Provide the (x, y) coordinate of the cell's center where the given text is located.  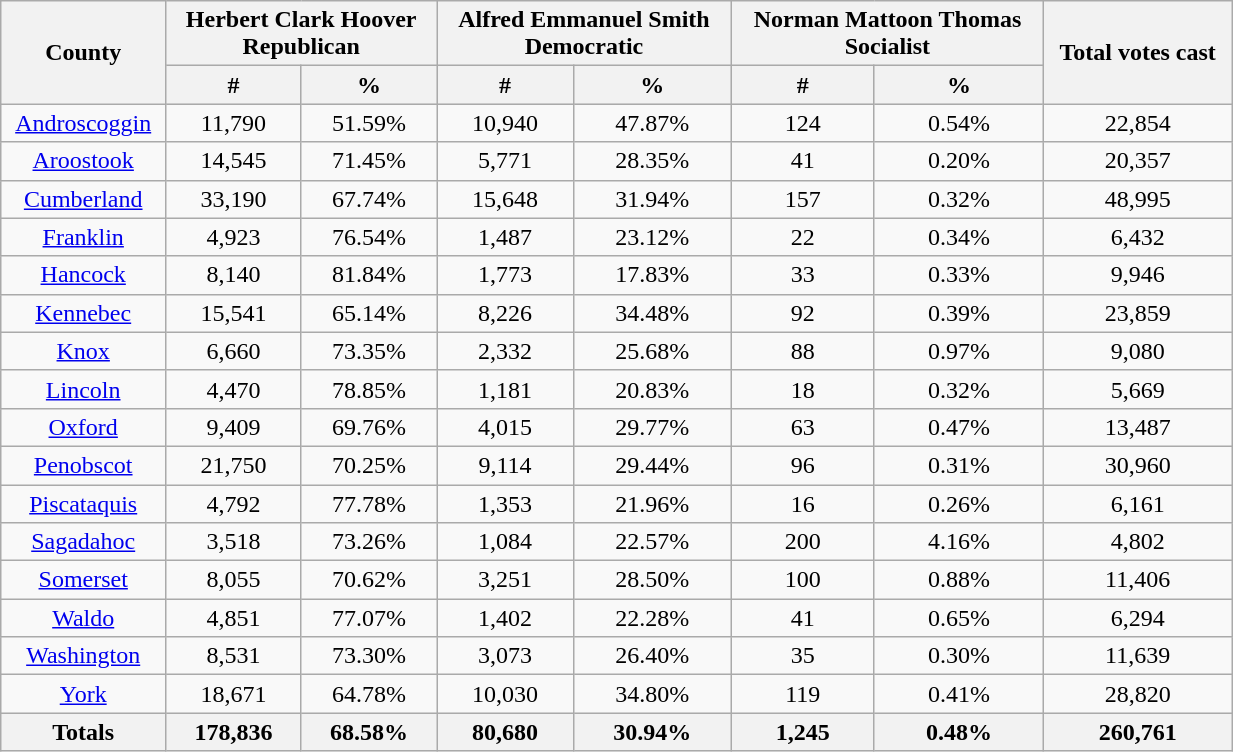
8,531 (234, 656)
22 (802, 237)
22.28% (652, 618)
11,639 (1138, 656)
Hancock (84, 275)
Herbert Clark HooverRepublican (302, 34)
15,648 (506, 199)
4,470 (234, 389)
21,750 (234, 465)
9,409 (234, 427)
4,792 (234, 503)
18 (802, 389)
Alfred Emmanuel SmithDemocratic (584, 34)
0.39% (958, 313)
33 (802, 275)
York (84, 694)
Sagadahoc (84, 542)
67.74% (369, 199)
4.16% (958, 542)
17.83% (652, 275)
26.40% (652, 656)
260,761 (1138, 732)
County (84, 52)
Androscoggin (84, 123)
6,294 (1138, 618)
22.57% (652, 542)
200 (802, 542)
34.80% (652, 694)
4,851 (234, 618)
25.68% (652, 351)
68.58% (369, 732)
63 (802, 427)
9,080 (1138, 351)
70.25% (369, 465)
73.26% (369, 542)
119 (802, 694)
Waldo (84, 618)
29.44% (652, 465)
0.26% (958, 503)
30.94% (652, 732)
Kennebec (84, 313)
4,923 (234, 237)
Total votes cast (1138, 52)
23.12% (652, 237)
92 (802, 313)
Piscataquis (84, 503)
100 (802, 580)
73.35% (369, 351)
0.41% (958, 694)
23,859 (1138, 313)
Totals (84, 732)
78.85% (369, 389)
6,660 (234, 351)
33,190 (234, 199)
13,487 (1138, 427)
10,030 (506, 694)
21.96% (652, 503)
81.84% (369, 275)
31.94% (652, 199)
96 (802, 465)
1,487 (506, 237)
10,940 (506, 123)
Norman Mattoon ThomasSocialist (887, 34)
1,402 (506, 618)
11,406 (1138, 580)
6,432 (1138, 237)
76.54% (369, 237)
28,820 (1138, 694)
0.65% (958, 618)
73.30% (369, 656)
18,671 (234, 694)
0.97% (958, 351)
Aroostook (84, 161)
51.59% (369, 123)
14,545 (234, 161)
8,055 (234, 580)
47.87% (652, 123)
Washington (84, 656)
3,518 (234, 542)
69.76% (369, 427)
178,836 (234, 732)
4,802 (1138, 542)
35 (802, 656)
0.48% (958, 732)
48,995 (1138, 199)
77.78% (369, 503)
20.83% (652, 389)
0.20% (958, 161)
28.35% (652, 161)
70.62% (369, 580)
Knox (84, 351)
2,332 (506, 351)
6,161 (1138, 503)
5,669 (1138, 389)
15,541 (234, 313)
1,773 (506, 275)
0.34% (958, 237)
Lincoln (84, 389)
1,181 (506, 389)
88 (802, 351)
4,015 (506, 427)
1,353 (506, 503)
65.14% (369, 313)
1,245 (802, 732)
28.50% (652, 580)
Cumberland (84, 199)
22,854 (1138, 123)
0.54% (958, 123)
34.48% (652, 313)
64.78% (369, 694)
0.33% (958, 275)
77.07% (369, 618)
11,790 (234, 123)
8,226 (506, 313)
20,357 (1138, 161)
Penobscot (84, 465)
Franklin (84, 237)
Somerset (84, 580)
1,084 (506, 542)
Oxford (84, 427)
0.31% (958, 465)
8,140 (234, 275)
5,771 (506, 161)
9,946 (1138, 275)
3,073 (506, 656)
29.77% (652, 427)
80,680 (506, 732)
157 (802, 199)
124 (802, 123)
71.45% (369, 161)
3,251 (506, 580)
0.47% (958, 427)
30,960 (1138, 465)
16 (802, 503)
0.30% (958, 656)
0.88% (958, 580)
9,114 (506, 465)
